From the cell containing the given text, extract its center point as (x, y) coordinate. 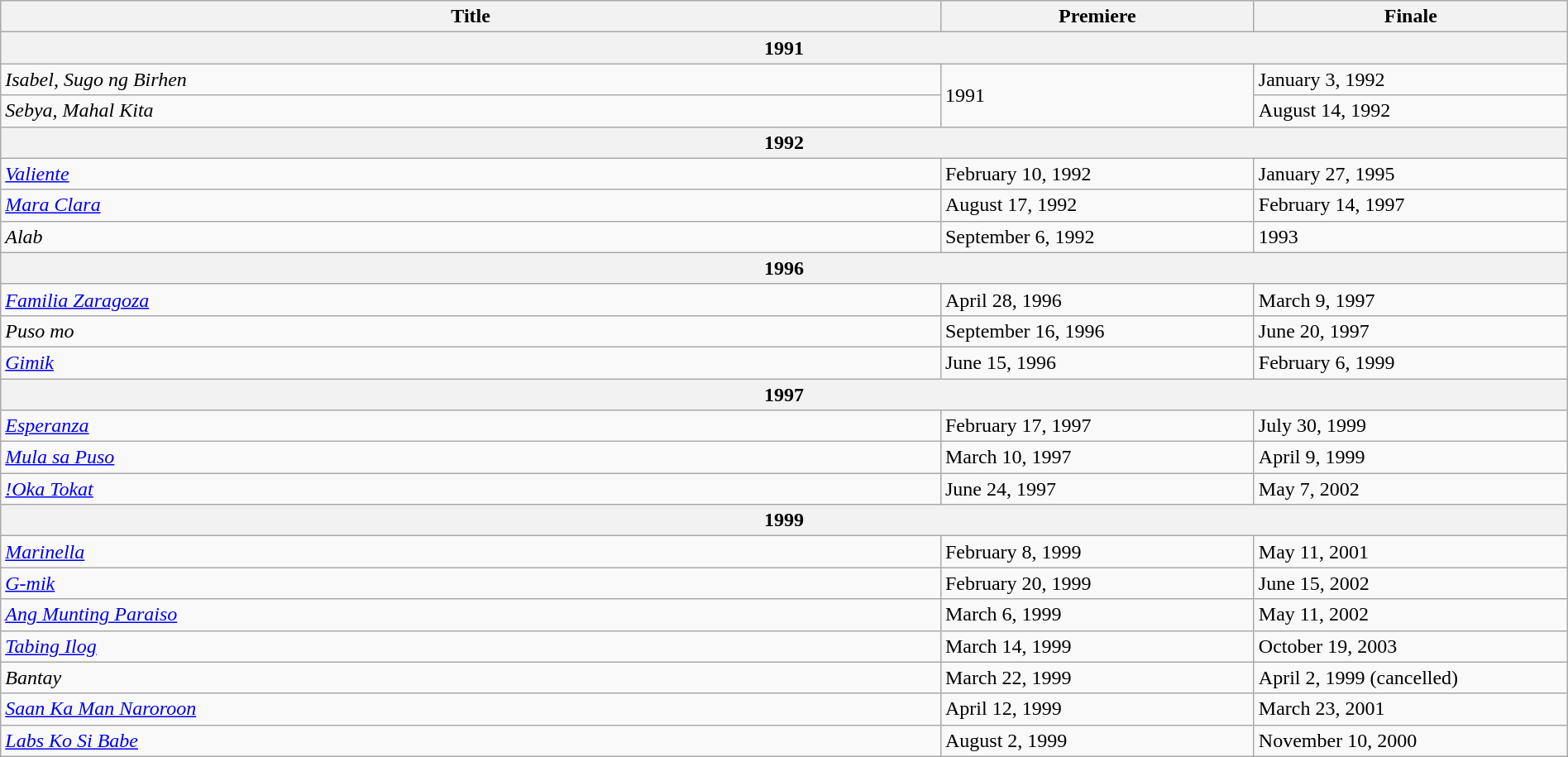
May 11, 2001 (1411, 552)
Gimik (471, 362)
Marinella (471, 552)
October 19, 2003 (1411, 646)
August 14, 1992 (1411, 111)
June 20, 1997 (1411, 331)
September 6, 1992 (1097, 237)
Sebya, Mahal Kita (471, 111)
April 2, 1999 (cancelled) (1411, 678)
Saan Ka Man Naroroon (471, 709)
January 27, 1995 (1411, 174)
Bantay (471, 678)
May 7, 2002 (1411, 489)
Labs Ko Si Babe (471, 740)
March 10, 1997 (1097, 458)
April 9, 1999 (1411, 458)
Title (471, 17)
February 14, 1997 (1411, 205)
June 15, 2002 (1411, 583)
June 24, 1997 (1097, 489)
1999 (784, 520)
July 30, 1999 (1411, 426)
September 16, 1996 (1097, 331)
February 20, 1999 (1097, 583)
March 6, 1999 (1097, 615)
1996 (784, 268)
Alab (471, 237)
November 10, 2000 (1411, 740)
Tabing Ilog (471, 646)
Ang Munting Paraiso (471, 615)
February 17, 1997 (1097, 426)
G-mik (471, 583)
Valiente (471, 174)
March 14, 1999 (1097, 646)
March 22, 1999 (1097, 678)
Mula sa Puso (471, 458)
August 17, 1992 (1097, 205)
Mara Clara (471, 205)
February 10, 1992 (1097, 174)
Familia Zaragoza (471, 299)
February 8, 1999 (1097, 552)
Puso mo (471, 331)
Isabel, Sugo ng Birhen (471, 79)
Esperanza (471, 426)
1993 (1411, 237)
August 2, 1999 (1097, 740)
May 11, 2002 (1411, 615)
April 12, 1999 (1097, 709)
!Oka Tokat (471, 489)
March 9, 1997 (1411, 299)
February 6, 1999 (1411, 362)
January 3, 1992 (1411, 79)
Premiere (1097, 17)
April 28, 1996 (1097, 299)
1997 (784, 395)
Finale (1411, 17)
1992 (784, 142)
March 23, 2001 (1411, 709)
June 15, 1996 (1097, 362)
